Search for the cell housing the specified text and yield its (X, Y) center coordinate. 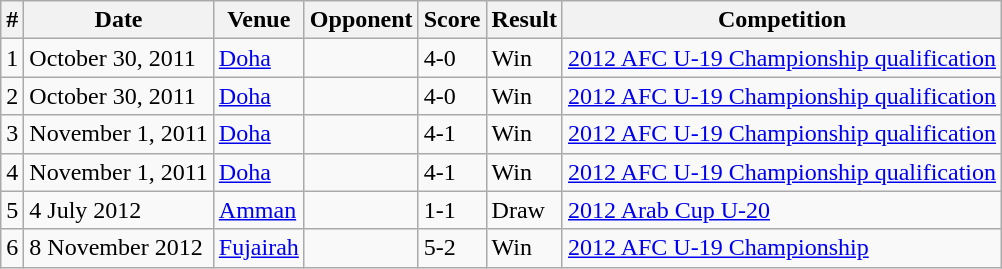
Date (118, 20)
# (12, 20)
Result (524, 20)
4 (12, 172)
1 (12, 58)
Score (452, 20)
1-1 (452, 210)
4 July 2012 (118, 210)
Amman (258, 210)
Fujairah (258, 248)
3 (12, 134)
Competition (782, 20)
Opponent (361, 20)
2012 Arab Cup U-20 (782, 210)
5 (12, 210)
5-2 (452, 248)
8 November 2012 (118, 248)
Venue (258, 20)
Draw (524, 210)
2 (12, 96)
6 (12, 248)
2012 AFC U-19 Championship (782, 248)
